Find where the given text appears and provide that cell's center as (x, y) coordinate. 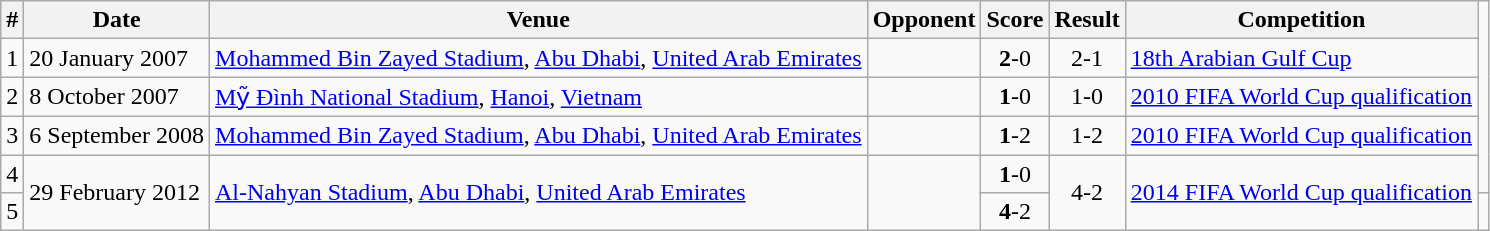
Mỹ Đình National Stadium, Hanoi, Vietnam (539, 97)
Competition (1301, 20)
# (12, 20)
4 (12, 173)
20 January 2007 (117, 58)
Al-Nahyan Stadium, Abu Dhabi, United Arab Emirates (539, 192)
18th Arabian Gulf Cup (1301, 58)
6 September 2008 (117, 135)
Date (117, 20)
3 (12, 135)
2-1 (1087, 58)
2 (12, 97)
8 October 2007 (117, 97)
1 (12, 58)
29 February 2012 (117, 192)
2014 FIFA World Cup qualification (1301, 192)
Venue (539, 20)
5 (12, 212)
2-0 (1015, 58)
Score (1015, 20)
Opponent (924, 20)
Result (1087, 20)
